Scan for the cell matching the given text and deliver its (x, y) coordinate at center. 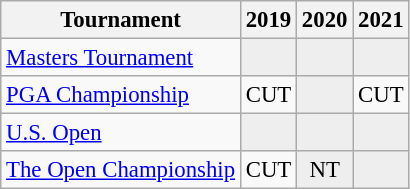
The Open Championship (121, 170)
PGA Championship (121, 95)
2019 (268, 20)
Masters Tournament (121, 58)
2020 (325, 20)
2021 (381, 20)
NT (325, 170)
U.S. Open (121, 133)
Tournament (121, 20)
